Capture the cell that displays the provided text and extract its [X, Y] central coordinate. 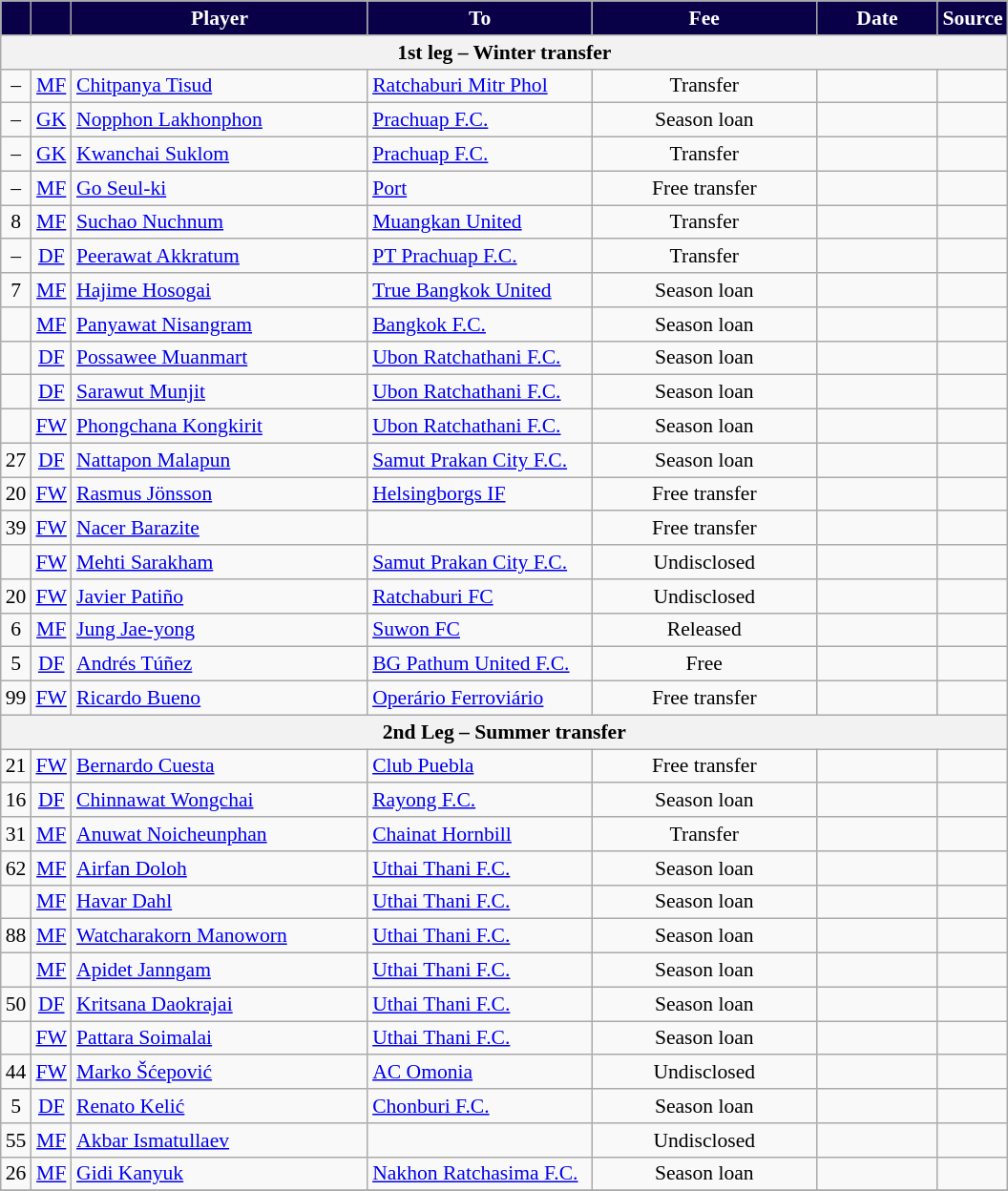
Airfan Doloh [220, 868]
Apidet Janngam [220, 971]
Pattara Soimalai [220, 1038]
44 [16, 1073]
Free [704, 664]
Ricardo Bueno [220, 699]
8 [16, 222]
Bernardo Cuesta [220, 766]
Port [479, 188]
Peerawat Akkratum [220, 257]
Go Seul-ki [220, 188]
Player [220, 18]
Bangkok F.C. [479, 324]
Nopphon Lakhonphon [220, 120]
Hajime Hosogai [220, 290]
Jung Jae-yong [220, 630]
Kritsana Daokrajai [220, 1004]
2nd Leg – Summer transfer [504, 732]
Club Puebla [479, 766]
Muangkan United [479, 222]
27 [16, 460]
Source [972, 18]
PT Prachuap F.C. [479, 257]
Gidi Kanyuk [220, 1174]
Chonburi F.C. [479, 1106]
Nattapon Malapun [220, 460]
Suwon FC [479, 630]
55 [16, 1140]
To [479, 18]
Chainat Hornbill [479, 834]
Suchao Nuchnum [220, 222]
16 [16, 801]
Nakhon Ratchasima F.C. [479, 1174]
Rasmus Jönsson [220, 494]
Sarawut Munjit [220, 392]
True Bangkok United [479, 290]
Chitpanya Tisud [220, 86]
Havar Dahl [220, 902]
Javier Patiño [220, 596]
1st leg – Winter transfer [504, 52]
88 [16, 936]
Mehti Sarakham [220, 562]
Phongchana Kongkirit [220, 427]
Renato Kelić [220, 1106]
Marko Šćepović [220, 1073]
Helsingborgs IF [479, 494]
39 [16, 529]
Chinnawat Wongchai [220, 801]
Akbar Ismatullaev [220, 1140]
Ratchaburi FC [479, 596]
Ratchaburi Mitr Phol [479, 86]
31 [16, 834]
Kwanchai Suklom [220, 155]
50 [16, 1004]
21 [16, 766]
Rayong F.C. [479, 801]
6 [16, 630]
Watcharakorn Manoworn [220, 936]
Panyawat Nisangram [220, 324]
26 [16, 1174]
Possawee Muanmart [220, 358]
Anuwat Noicheunphan [220, 834]
62 [16, 868]
7 [16, 290]
Date [876, 18]
AC Omonia [479, 1073]
BG Pathum United F.C. [479, 664]
99 [16, 699]
Nacer Barazite [220, 529]
Operário Ferroviário [479, 699]
Fee [704, 18]
Andrés Túñez [220, 664]
Released [704, 630]
